Output the [X, Y] coordinate of the center of the cell containing the given text.  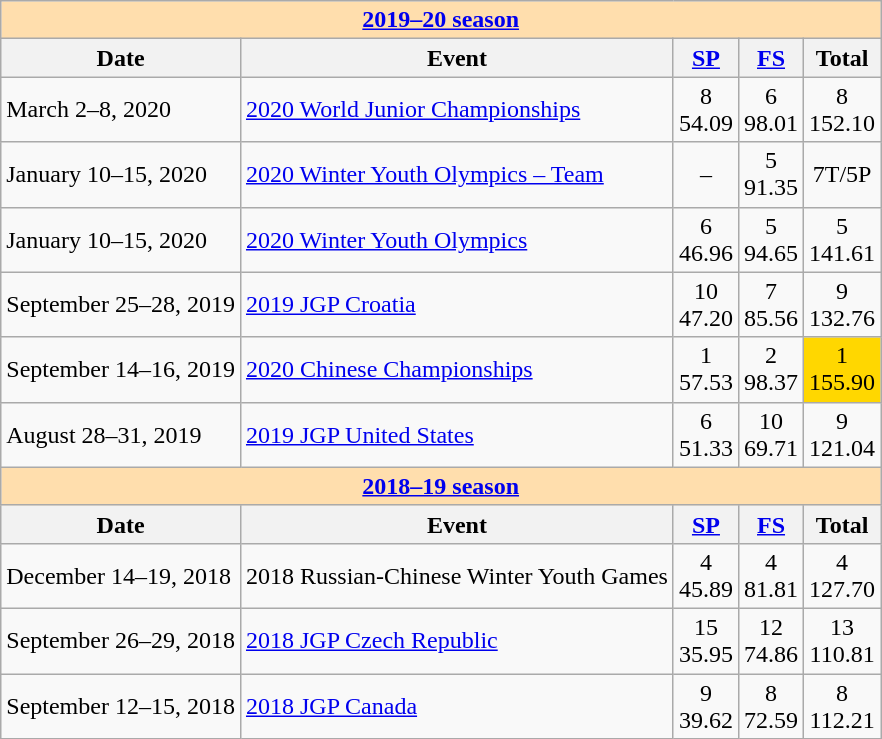
2018–19 season [441, 486]
2018 JGP Canada [456, 706]
4 127.70 [842, 576]
August 28–31, 2019 [121, 434]
September 12–15, 2018 [121, 706]
7T/5P [842, 174]
5 94.65 [770, 240]
2020 Chinese Championships [456, 370]
9 39.62 [706, 706]
4 81.81 [770, 576]
6 51.33 [706, 434]
7 85.56 [770, 304]
2018 JGP Czech Republic [456, 640]
December 14–19, 2018 [121, 576]
8 152.10 [842, 110]
13 110.81 [842, 640]
5 141.61 [842, 240]
6 46.96 [706, 240]
September 14–16, 2019 [121, 370]
2019 JGP United States [456, 434]
2018 Russian-Chinese Winter Youth Games [456, 576]
1 155.90 [842, 370]
12 74.86 [770, 640]
2020 Winter Youth Olympics [456, 240]
4 45.89 [706, 576]
2020 World Junior Championships [456, 110]
8 112.21 [842, 706]
2 98.37 [770, 370]
– [706, 174]
1 57.53 [706, 370]
2019–20 season [441, 20]
2020 Winter Youth Olympics – Team [456, 174]
10 69.71 [770, 434]
6 98.01 [770, 110]
8 54.09 [706, 110]
March 2–8, 2020 [121, 110]
5 91.35 [770, 174]
15 35.95 [706, 640]
10 47.20 [706, 304]
9 132.76 [842, 304]
8 72.59 [770, 706]
2019 JGP Croatia [456, 304]
September 25–28, 2019 [121, 304]
9 121.04 [842, 434]
September 26–29, 2018 [121, 640]
